Determine the [X, Y] coordinate at the center of the cell enclosing the given text.  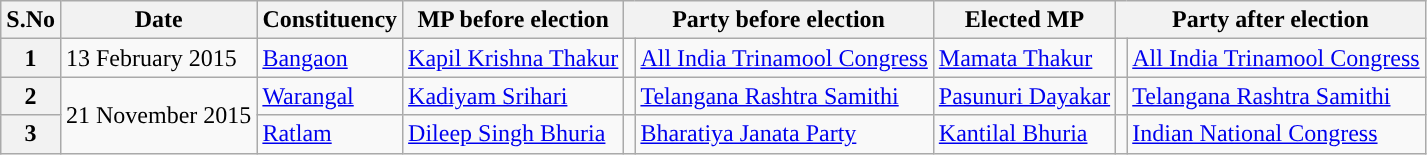
MP before election [514, 20]
Dileep Singh Bhuria [514, 134]
Kantilal Bhuria [1024, 134]
1 [31, 58]
Bangaon [330, 58]
Constituency [330, 20]
Ratlam [330, 134]
2 [31, 96]
S.No [31, 20]
Kadiyam Srihari [514, 96]
Bharatiya Janata Party [784, 134]
Party before election [778, 20]
Indian National Congress [1276, 134]
Party after election [1270, 20]
Mamata Thakur [1024, 58]
Warangal [330, 96]
Elected MP [1024, 20]
Date [158, 20]
21 November 2015 [158, 115]
3 [31, 134]
Pasunuri Dayakar [1024, 96]
Kapil Krishna Thakur [514, 58]
13 February 2015 [158, 58]
